Locate the cell with the specified text and output its [X, Y] center coordinate. 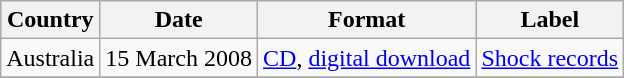
15 March 2008 [179, 58]
Australia [50, 58]
Shock records [550, 58]
Date [179, 20]
Format [367, 20]
Country [50, 20]
Label [550, 20]
CD, digital download [367, 58]
